Return (x, y) of the center of cell containing provided text 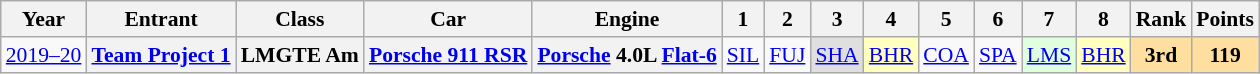
LMGTE Am (300, 55)
SPA (998, 55)
4 (892, 19)
Porsche 4.0L Flat-6 (626, 55)
Porsche 911 RSR (448, 55)
Class (300, 19)
SHA (836, 55)
LMS (1050, 55)
Entrant (160, 19)
3rd (1162, 55)
Rank (1162, 19)
Engine (626, 19)
Team Project 1 (160, 55)
FUJ (787, 55)
3 (836, 19)
119 (1225, 55)
1 (744, 19)
6 (998, 19)
Car (448, 19)
Year (44, 19)
SIL (744, 55)
7 (1050, 19)
Points (1225, 19)
5 (946, 19)
8 (1104, 19)
COA (946, 55)
2019–20 (44, 55)
2 (787, 19)
